Return the [X, Y] coordinate for the center point of the cell that contains the specified text.  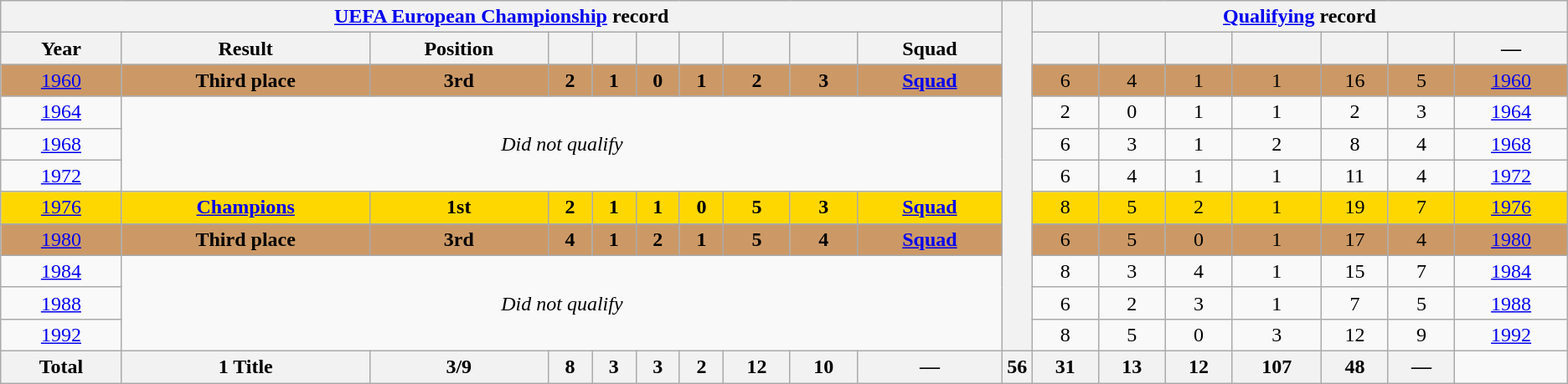
19 [1355, 207]
Position [459, 49]
Total [61, 366]
31 [1065, 366]
107 [1277, 366]
Champions [245, 207]
10 [823, 366]
15 [1355, 271]
Year [61, 49]
9 [1421, 335]
1 Title [245, 366]
17 [1355, 239]
Result [245, 49]
16 [1355, 80]
13 [1132, 366]
11 [1355, 176]
UEFA European Championship record [502, 17]
1st [459, 207]
3/9 [459, 366]
48 [1355, 366]
Qualifying record [1300, 17]
56 [1017, 366]
